Scan for the cell matching the given text and deliver its (X, Y) coordinate at center. 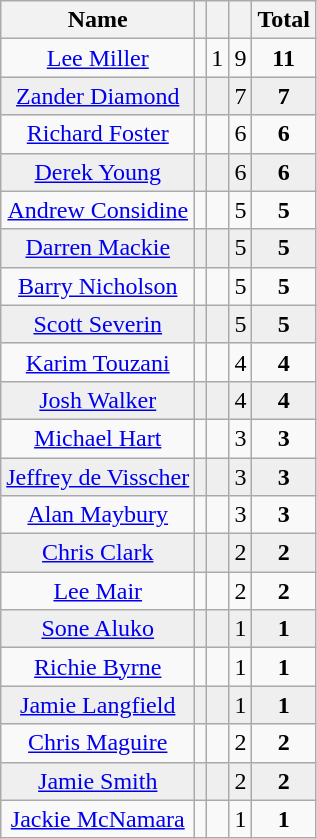
Derek Young (98, 172)
Michael Hart (98, 438)
11 (284, 58)
Richard Foster (98, 134)
Josh Walker (98, 400)
Jackie McNamara (98, 819)
Lee Mair (98, 591)
Alan Maybury (98, 515)
Jamie Langfield (98, 705)
Andrew Considine (98, 210)
Chris Maguire (98, 743)
Darren Mackie (98, 248)
Richie Byrne (98, 667)
Zander Diamond (98, 96)
Jeffrey de Visscher (98, 477)
9 (240, 58)
Chris Clark (98, 553)
Scott Severin (98, 324)
Barry Nicholson (98, 286)
Jamie Smith (98, 781)
Karim Touzani (98, 362)
Name (98, 20)
Sone Aluko (98, 629)
Lee Miller (98, 58)
Total (284, 20)
